Determine the [X, Y] coordinate at the center of the cell enclosing the given text.  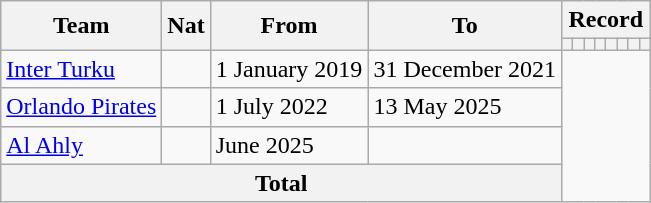
1 July 2022 [289, 107]
Nat [186, 26]
Al Ahly [82, 145]
June 2025 [289, 145]
Total [282, 183]
Record [606, 20]
From [289, 26]
31 December 2021 [465, 69]
Team [82, 26]
To [465, 26]
13 May 2025 [465, 107]
Inter Turku [82, 69]
Orlando Pirates [82, 107]
1 January 2019 [289, 69]
